For the text-containing cell, return its midpoint in (x, y) coordinate format. 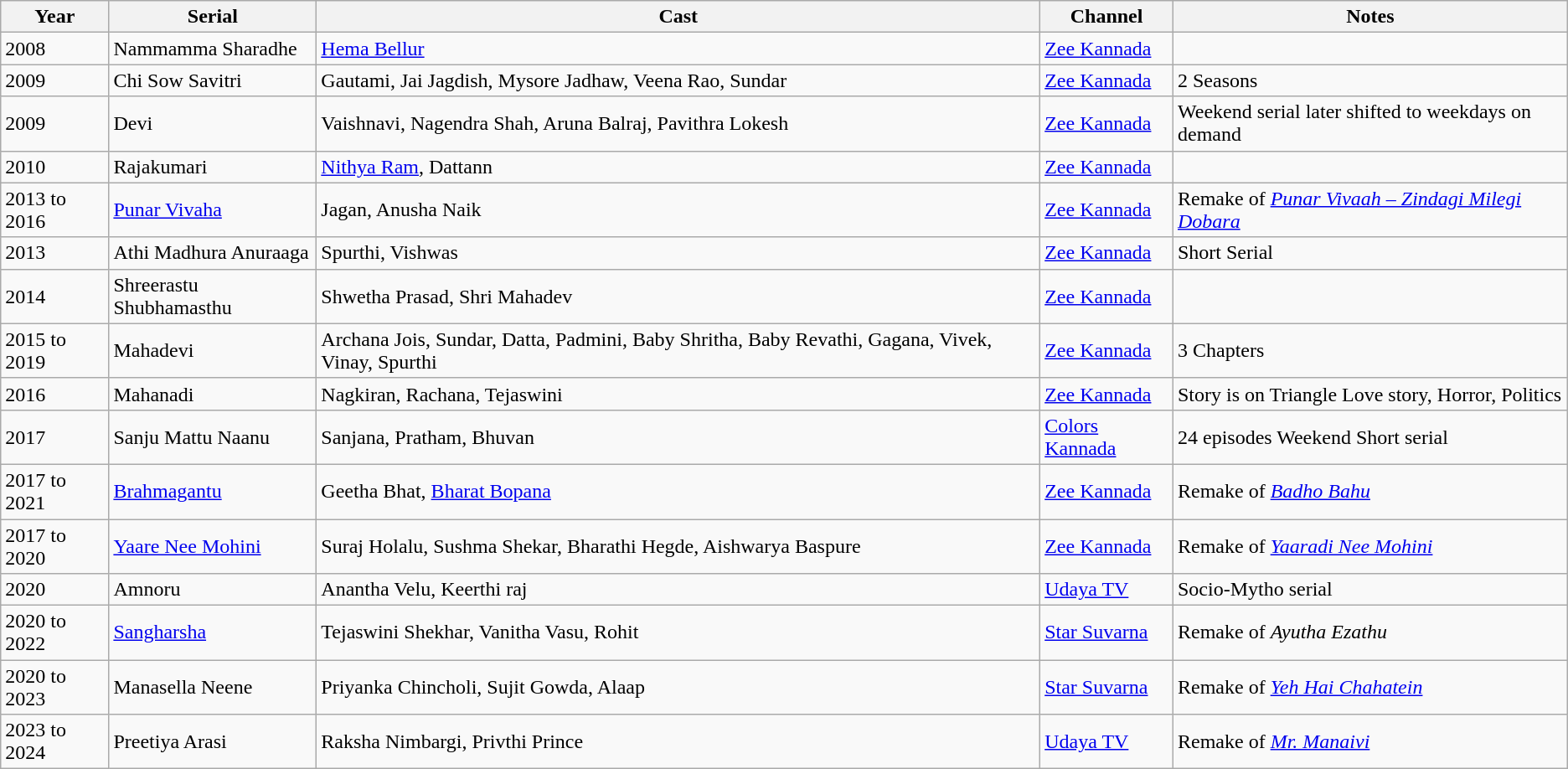
Notes (1370, 17)
Geetha Bhat, Bharat Bopana (678, 491)
Sanjana, Pratham, Bhuvan (678, 437)
2015 to 2019 (55, 350)
2020 (55, 590)
Nammamma Sharadhe (213, 49)
2016 (55, 394)
Socio-Mytho serial (1370, 590)
Archana Jois, Sundar, Datta, Padmini, Baby Shritha, Baby Revathi, Gagana, Vivek, Vinay, Spurthi (678, 350)
2017 to 2021 (55, 491)
Preetiya Arasi (213, 742)
2013 to 2016 (55, 209)
Gautami, Jai Jagdish, Mysore Jadhaw, Veena Rao, Sundar (678, 80)
Mahanadi (213, 394)
Colors Kannada (1107, 437)
Rajakumari (213, 167)
2020 to 2023 (55, 687)
2008 (55, 49)
Shwetha Prasad, Shri Mahadev (678, 297)
Short Serial (1370, 253)
Sangharsha (213, 633)
Anantha Velu, Keerthi raj (678, 590)
Sanju Mattu Naanu (213, 437)
2013 (55, 253)
Remake of Ayutha Ezathu (1370, 633)
Vaishnavi, Nagendra Shah, Aruna Balraj, Pavithra Lokesh (678, 124)
Spurthi, Vishwas (678, 253)
Hema Bellur (678, 49)
Chi Sow Savitri (213, 80)
Year (55, 17)
2 Seasons (1370, 80)
3 Chapters (1370, 350)
Remake of Badho Bahu (1370, 491)
Brahmagantu (213, 491)
Mahadevi (213, 350)
2023 to 2024 (55, 742)
Weekend serial later shifted to weekdays on demand (1370, 124)
24 episodes Weekend Short serial (1370, 437)
Athi Madhura Anuraaga (213, 253)
Raksha Nimbargi, Privthi Prince (678, 742)
Shreerastu Shubhamasthu (213, 297)
2014 (55, 297)
Channel (1107, 17)
Remake of Punar Vivaah – Zindagi Milegi Dobara (1370, 209)
Remake of Yaaradi Nee Mohini (1370, 546)
Serial (213, 17)
Punar Vivaha (213, 209)
2017 (55, 437)
Priyanka Chincholi, Sujit Gowda, Alaap (678, 687)
2017 to 2020 (55, 546)
2010 (55, 167)
2020 to 2022 (55, 633)
Nagkiran, Rachana, Tejaswini (678, 394)
Suraj Holalu, Sushma Shekar, Bharathi Hegde, Aishwarya Baspure (678, 546)
Devi (213, 124)
Jagan, Anusha Naik (678, 209)
Remake of Yeh Hai Chahatein (1370, 687)
Nithya Ram, Dattann (678, 167)
Yaare Nee Mohini (213, 546)
Amnoru (213, 590)
Manasella Neene (213, 687)
Tejaswini Shekhar, Vanitha Vasu, Rohit (678, 633)
Story is on Triangle Love story, Horror, Politics (1370, 394)
Cast (678, 17)
Remake of Mr. Manaivi (1370, 742)
